Return the [x, y] coordinate for the center point of the cell that contains the specified text.  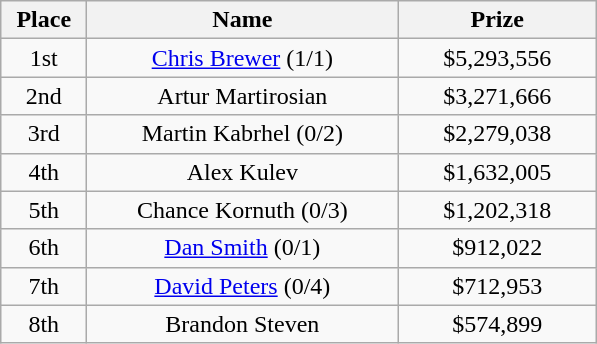
$912,022 [498, 248]
$2,279,038 [498, 134]
3rd [44, 134]
Martin Kabrhel (0/2) [242, 134]
Place [44, 20]
Alex Kulev [242, 172]
6th [44, 248]
5th [44, 210]
$5,293,556 [498, 58]
Name [242, 20]
Chris Brewer (1/1) [242, 58]
Chance Kornuth (0/3) [242, 210]
8th [44, 324]
2nd [44, 96]
David Peters (0/4) [242, 286]
$1,632,005 [498, 172]
4th [44, 172]
7th [44, 286]
$712,953 [498, 286]
Artur Martirosian [242, 96]
Brandon Steven [242, 324]
Prize [498, 20]
Dan Smith (0/1) [242, 248]
$1,202,318 [498, 210]
$574,899 [498, 324]
$3,271,666 [498, 96]
1st [44, 58]
